From the cell containing the given text, extract its center point as [X, Y] coordinate. 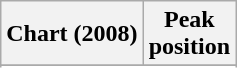
Chart (2008) [72, 34]
Peakposition [189, 34]
